Identify which cell holds the provided text, then report its [x, y] central coordinate. 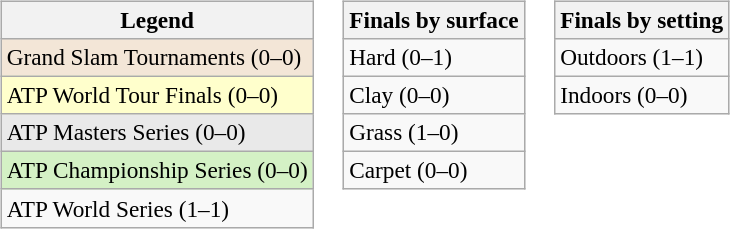
Finals by setting [642, 20]
ATP Championship Series (0–0) [157, 171]
Hard (0–1) [434, 57]
Outdoors (1–1) [642, 57]
Finals by surface [434, 20]
Grand Slam Tournaments (0–0) [157, 57]
Grass (1–0) [434, 133]
ATP World Tour Finals (0–0) [157, 95]
ATP Masters Series (0–0) [157, 133]
ATP World Series (1–1) [157, 208]
Carpet (0–0) [434, 171]
Clay (0–0) [434, 95]
Indoors (0–0) [642, 95]
Legend [157, 20]
